Search for the cell housing the specified text and yield its (x, y) center coordinate. 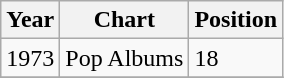
Position (236, 20)
18 (236, 58)
Year (30, 20)
Chart (124, 20)
Pop Albums (124, 58)
1973 (30, 58)
